Identify which cell holds the provided text, then report its (X, Y) central coordinate. 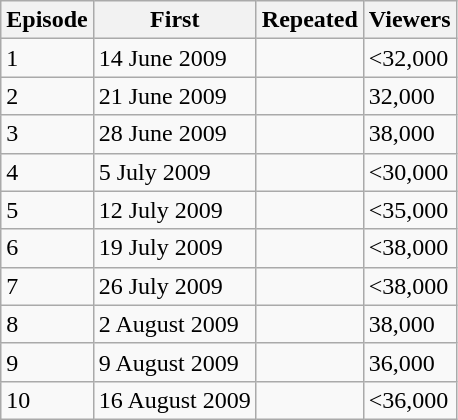
5 (47, 210)
<30,000 (410, 172)
Viewers (410, 20)
21 June 2009 (174, 96)
<36,000 (410, 400)
<35,000 (410, 210)
12 July 2009 (174, 210)
14 June 2009 (174, 58)
7 (47, 286)
10 (47, 400)
5 July 2009 (174, 172)
2 August 2009 (174, 324)
Repeated (310, 20)
26 July 2009 (174, 286)
8 (47, 324)
3 (47, 134)
19 July 2009 (174, 248)
Episode (47, 20)
6 (47, 248)
9 (47, 362)
First (174, 20)
1 (47, 58)
36,000 (410, 362)
4 (47, 172)
2 (47, 96)
32,000 (410, 96)
9 August 2009 (174, 362)
<32,000 (410, 58)
28 June 2009 (174, 134)
16 August 2009 (174, 400)
